Find where the given text appears and provide that cell's center as (x, y) coordinate. 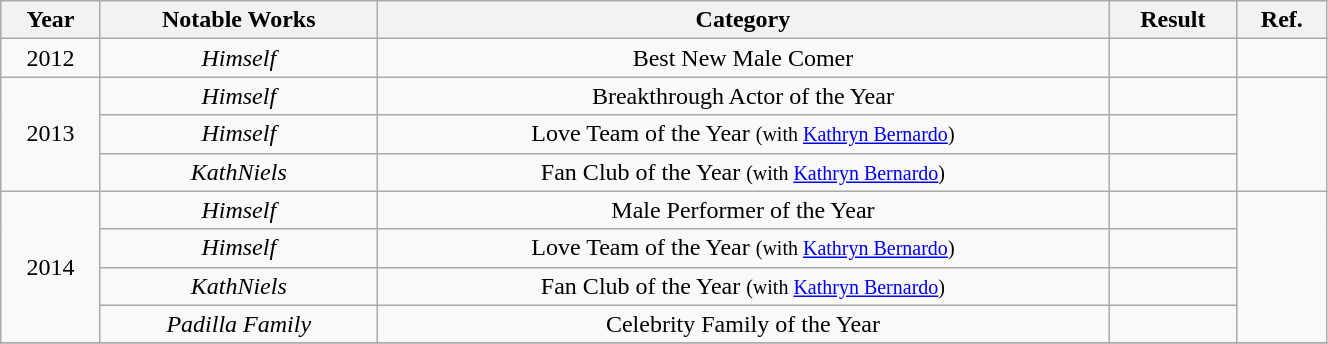
Result (1174, 20)
2012 (50, 58)
Best New Male Comer (742, 58)
Category (742, 20)
2013 (50, 134)
Year (50, 20)
Celebrity Family of the Year (742, 324)
Notable Works (238, 20)
Ref. (1282, 20)
Padilla Family (238, 324)
2014 (50, 267)
Breakthrough Actor of the Year (742, 96)
Male Performer of the Year (742, 210)
